Output the (x, y) coordinate of the center of the cell containing the given text.  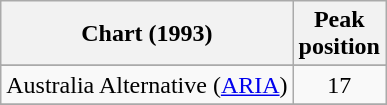
17 (339, 85)
Chart (1993) (147, 34)
Peakposition (339, 34)
Australia Alternative (ARIA) (147, 85)
